Detect which cell encompasses the target text, then output its (X, Y) center coordinate. 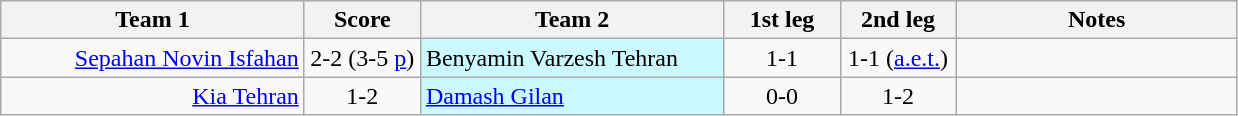
Score (362, 20)
Team 2 (572, 20)
Sepahan Novin Isfahan (153, 58)
Team 1 (153, 20)
2-2 (3-5 p) (362, 58)
0-0 (782, 96)
1st leg (782, 20)
Benyamin Varzesh Tehran (572, 58)
1-1 (782, 58)
2nd leg (898, 20)
Damash Gilan (572, 96)
Kia Tehran (153, 96)
Notes (1096, 20)
1-1 (a.e.t.) (898, 58)
